Identify which cell holds the provided text, then report its [x, y] central coordinate. 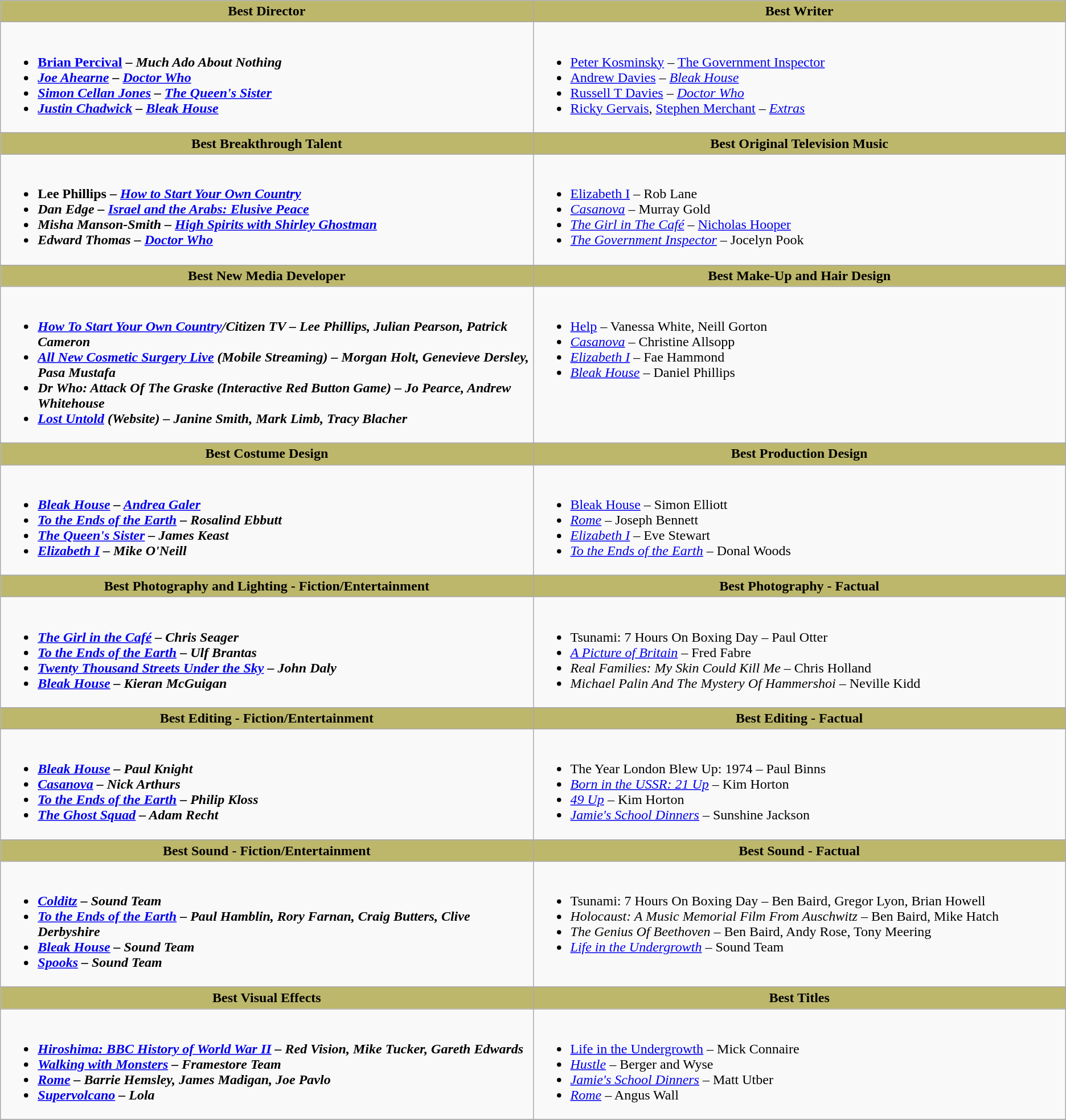
Best Writer [799, 11]
Best Costume Design [266, 454]
Best Visual Effects [266, 998]
Bleak House – Andrea GalerTo the Ends of the Earth – Rosalind EbbuttThe Queen's Sister – James KeastElizabeth I – Mike O'Neill [266, 520]
The Year London Blew Up: 1974 – Paul BinnsBorn in the USSR: 21 Up – Kim Horton49 Up – Kim HortonJamie's School Dinners – Sunshine Jackson [799, 784]
Best Original Television Music [799, 143]
Best Photography - Factual [799, 586]
Best Sound - Factual [799, 850]
Life in the Undergrowth – Mick ConnaireHustle – Berger and WyseJamie's School Dinners – Matt UtberRome – Angus Wall [799, 1064]
Best Photography and Lighting - Fiction/Entertainment [266, 586]
Bleak House – Paul KnightCasanova – Nick ArthursTo the Ends of the Earth – Philip KlossThe Ghost Squad – Adam Recht [266, 784]
Best Director [266, 11]
Best Breakthrough Talent [266, 143]
Elizabeth I – Rob LaneCasanova – Murray GoldThe Girl in The Café – Nicholas HooperThe Government Inspector – Jocelyn Pook [799, 210]
Brian Percival – Much Ado About NothingJoe Ahearne – Doctor WhoSimon Cellan Jones – The Queen's SisterJustin Chadwick – Bleak House [266, 77]
Best Titles [799, 998]
Colditz – Sound TeamTo the Ends of the Earth – Paul Hamblin, Rory Farnan, Craig Butters, Clive DerbyshireBleak House – Sound TeamSpooks – Sound Team [266, 925]
Best Sound - Fiction/Entertainment [266, 850]
Best Editing - Factual [799, 718]
Bleak House – Simon ElliottRome – Joseph BennettElizabeth I – Eve StewartTo the Ends of the Earth – Donal Woods [799, 520]
Best Editing - Fiction/Entertainment [266, 718]
Peter Kosminsky – The Government InspectorAndrew Davies – Bleak HouseRussell T Davies – Doctor WhoRicky Gervais, Stephen Merchant – Extras [799, 77]
Help – Vanessa White, Neill GortonCasanova – Christine AllsoppElizabeth I – Fae HammondBleak House – Daniel Phillips [799, 364]
Best Make-Up and Hair Design [799, 276]
Best New Media Developer [266, 276]
Best Production Design [799, 454]
